For the text-containing cell, return its midpoint in (x, y) coordinate format. 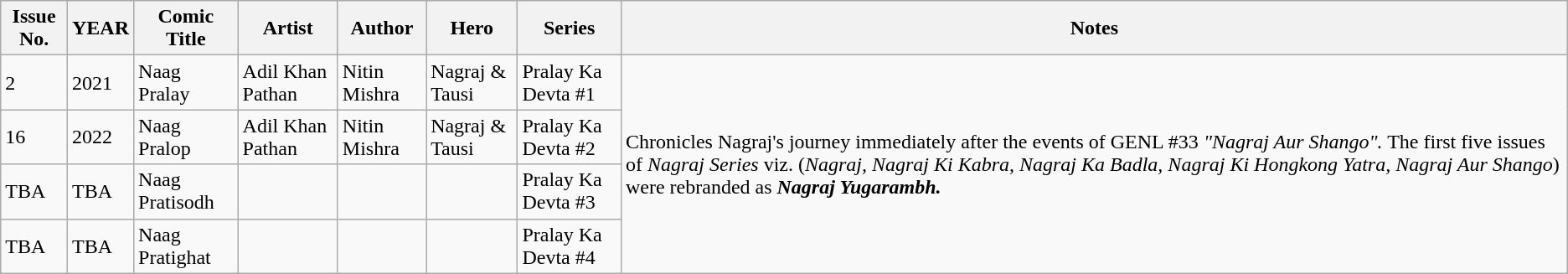
16 (34, 137)
2022 (101, 137)
Hero (472, 28)
Artist (288, 28)
Series (570, 28)
Notes (1094, 28)
Pralay Ka Devta #3 (570, 191)
Naag Pralop (186, 137)
Pralay Ka Devta #4 (570, 246)
Naag Pratighat (186, 246)
Issue No. (34, 28)
Naag Pratisodh (186, 191)
2 (34, 82)
Naag Pralay (186, 82)
2021 (101, 82)
Pralay Ka Devta #2 (570, 137)
Pralay Ka Devta #1 (570, 82)
YEAR (101, 28)
Author (382, 28)
Comic Title (186, 28)
